Locate the cell with the specified text and output its [X, Y] center coordinate. 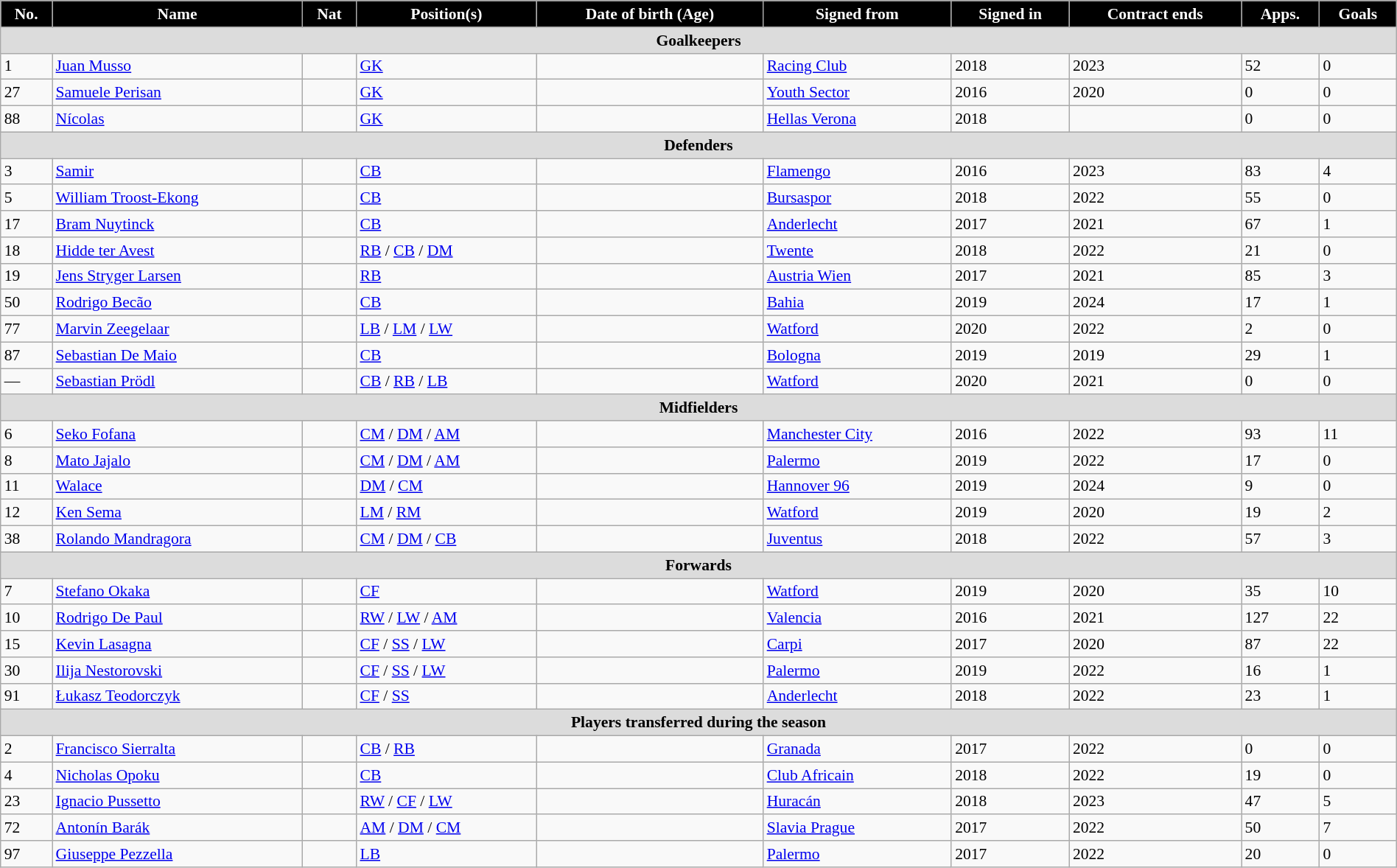
Hidde ter Avest [178, 251]
47 [1281, 802]
27 [27, 93]
Sebastian De Maio [178, 355]
8 [27, 461]
55 [1281, 198]
Francisco Sierralta [178, 749]
Bursaspor [858, 198]
Rodrigo Becão [178, 303]
Players transferred during the season [698, 723]
RB [447, 276]
Date of birth (Age) [650, 14]
21 [1281, 251]
LM / RM [447, 513]
Ken Sema [178, 513]
9 [1281, 486]
Ignacio Pussetto [178, 802]
Name [178, 14]
Youth Sector [858, 93]
Nat [330, 14]
Giuseppe Pezzella [178, 854]
16 [1281, 671]
Juventus [858, 539]
LB [447, 854]
Sebastian Prödl [178, 382]
LB / LM / LW [447, 329]
Stefano Okaka [178, 592]
Granada [858, 749]
Position(s) [447, 14]
29 [1281, 355]
30 [27, 671]
88 [27, 119]
20 [1281, 854]
97 [27, 854]
RB / CB / DM [447, 251]
Rodrigo De Paul [178, 618]
Defenders [698, 145]
93 [1281, 434]
Goalkeepers [698, 41]
Nícolas [178, 119]
Goals [1357, 14]
Bahia [858, 303]
127 [1281, 618]
72 [27, 828]
Manchester City [858, 434]
Juan Musso [178, 66]
Samuele Perisan [178, 93]
— [27, 382]
Samir [178, 172]
Antonín Barák [178, 828]
77 [27, 329]
Racing Club [858, 66]
Club Africain [858, 775]
CM / DM / CB [447, 539]
DM / CM [447, 486]
Hannover 96 [858, 486]
William Troost-Ekong [178, 198]
12 [27, 513]
Apps. [1281, 14]
Carpi [858, 644]
RW / LW / AM [447, 618]
Hellas Verona [858, 119]
CB / RB [447, 749]
Bram Nuytinck [178, 224]
85 [1281, 276]
Ilija Nestorovski [178, 671]
Flamengo [858, 172]
Signed from [858, 14]
18 [27, 251]
35 [1281, 592]
Contract ends [1155, 14]
Seko Fofana [178, 434]
38 [27, 539]
Bologna [858, 355]
57 [1281, 539]
RW / CF / LW [447, 802]
Forwards [698, 565]
Twente [858, 251]
Walace [178, 486]
Mato Jajalo [178, 461]
Signed in [1010, 14]
AM / DM / CM [447, 828]
Slavia Prague [858, 828]
Rolando Mandragora [178, 539]
Midfielders [698, 408]
6 [27, 434]
CF [447, 592]
Nicholas Opoku [178, 775]
Valencia [858, 618]
83 [1281, 172]
Jens Stryger Larsen [178, 276]
67 [1281, 224]
52 [1281, 66]
91 [27, 696]
CF / SS [447, 696]
15 [27, 644]
CB / RB / LB [447, 382]
Łukasz Teodorczyk [178, 696]
No. [27, 14]
Kevin Lasagna [178, 644]
Marvin Zeegelaar [178, 329]
Austria Wien [858, 276]
Huracán [858, 802]
